Locate the cell with the specified text and output its (X, Y) center coordinate. 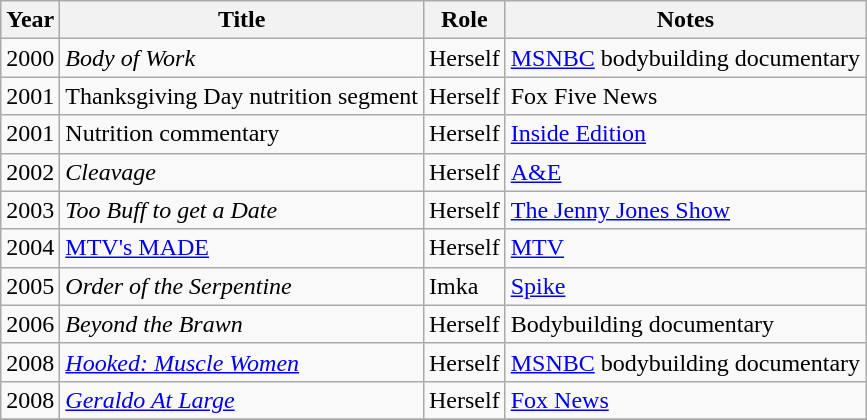
2002 (30, 172)
MTV (685, 248)
Geraldo At Large (242, 400)
Year (30, 20)
2005 (30, 286)
Role (464, 20)
2000 (30, 58)
2003 (30, 210)
Body of Work (242, 58)
Hooked: Muscle Women (242, 362)
Imka (464, 286)
Inside Edition (685, 134)
Cleavage (242, 172)
Beyond the Brawn (242, 324)
Fox Five News (685, 96)
Fox News (685, 400)
Order of the Serpentine (242, 286)
2006 (30, 324)
Spike (685, 286)
Bodybuilding documentary (685, 324)
Notes (685, 20)
2004 (30, 248)
Title (242, 20)
Thanksgiving Day nutrition segment (242, 96)
Too Buff to get a Date (242, 210)
The Jenny Jones Show (685, 210)
A&E (685, 172)
Nutrition commentary (242, 134)
MTV's MADE (242, 248)
